Search for the cell housing the specified text and yield its (x, y) center coordinate. 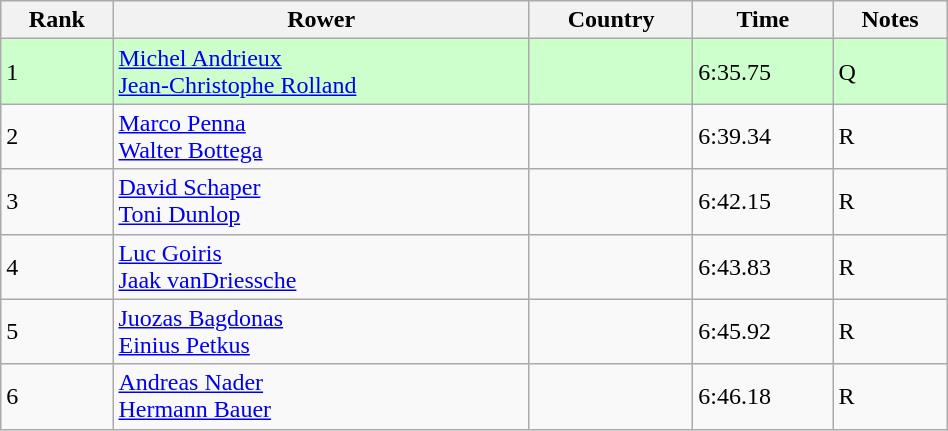
David SchaperToni Dunlop (321, 202)
Luc Goiris Jaak vanDriessche (321, 266)
Juozas Bagdonas Einius Petkus (321, 332)
6:43.83 (763, 266)
6:46.18 (763, 396)
1 (57, 72)
Marco PennaWalter Bottega (321, 136)
Andreas Nader Hermann Bauer (321, 396)
5 (57, 332)
3 (57, 202)
6:45.92 (763, 332)
6:39.34 (763, 136)
Notes (890, 20)
Q (890, 72)
Rank (57, 20)
Time (763, 20)
Country (610, 20)
6:35.75 (763, 72)
6:42.15 (763, 202)
6 (57, 396)
2 (57, 136)
4 (57, 266)
Michel AndrieuxJean-Christophe Rolland (321, 72)
Rower (321, 20)
